For the text-containing cell, return its midpoint in (X, Y) coordinate format. 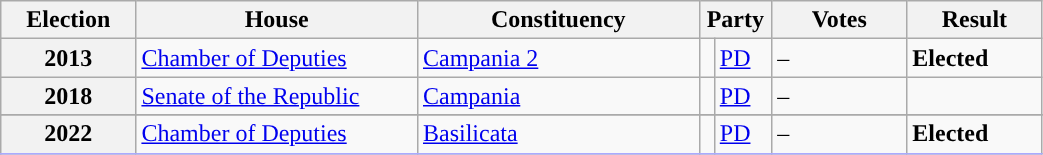
Constituency (558, 20)
Senate of the Republic (277, 96)
Votes (840, 20)
2022 (68, 134)
Campania 2 (558, 58)
2018 (68, 96)
Election (68, 20)
Result (974, 20)
Basilicata (558, 134)
House (277, 20)
Campania (558, 96)
2013 (68, 58)
Party (736, 20)
